Scan for the cell matching the given text and deliver its (X, Y) coordinate at center. 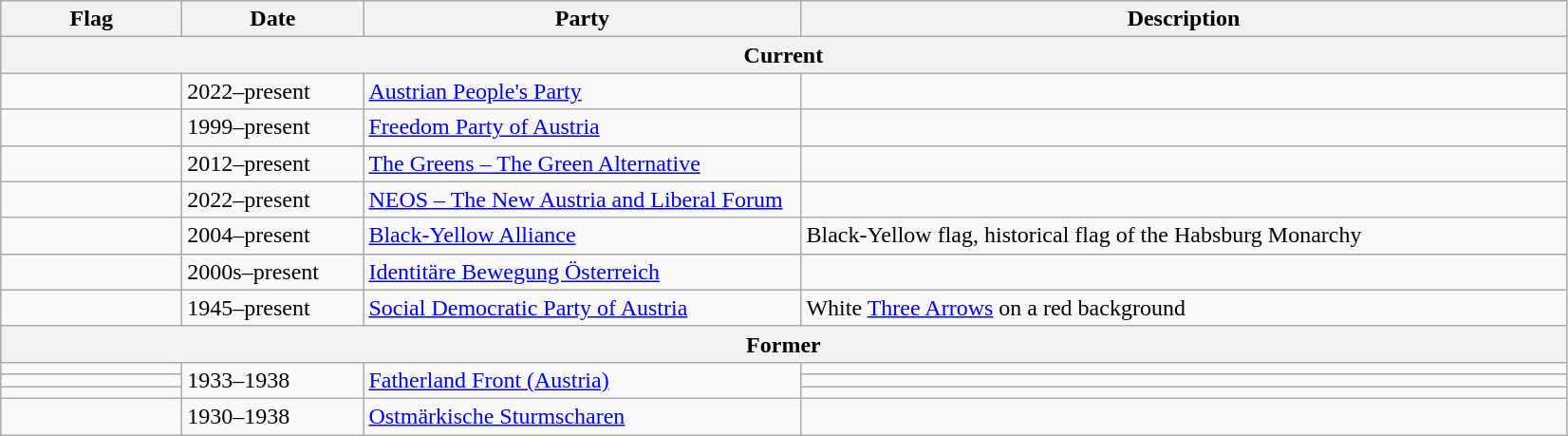
Flag (91, 19)
Description (1184, 19)
1945–present (273, 308)
1930–1938 (273, 416)
2004–present (273, 236)
Identitäre Bewegung Österreich (583, 272)
Date (273, 19)
White Three Arrows on a red background (1184, 308)
2000s–present (273, 272)
Black-Yellow flag, historical flag of the Habsburg Monarchy (1184, 236)
The Greens – The Green Alternative (583, 163)
2012–present (273, 163)
Party (583, 19)
Freedom Party of Austria (583, 127)
1999–present (273, 127)
Ostmärkische Sturmscharen (583, 416)
Fatherland Front (Austria) (583, 380)
NEOS – The New Austria and Liberal Forum (583, 199)
Former (784, 344)
Current (784, 55)
Social Democratic Party of Austria (583, 308)
Black-Yellow Alliance (583, 236)
1933–1938 (273, 380)
Austrian People's Party (583, 91)
